Return [x, y] of the center of cell containing provided text 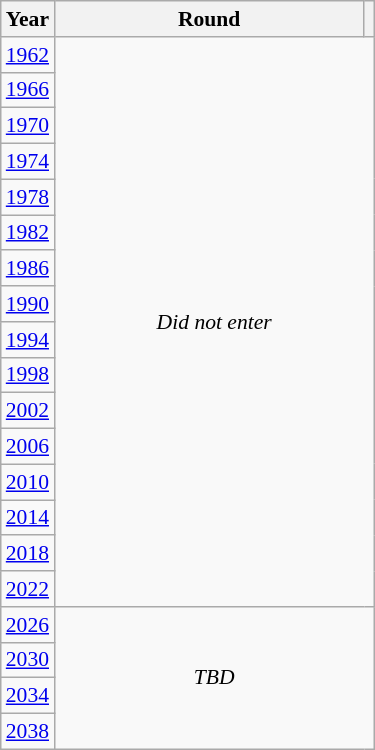
TBD [214, 678]
1974 [28, 162]
2030 [28, 660]
2010 [28, 482]
1994 [28, 340]
Did not enter [214, 322]
1986 [28, 269]
2022 [28, 589]
1990 [28, 304]
2038 [28, 732]
1982 [28, 233]
Year [28, 19]
2034 [28, 696]
1978 [28, 197]
2018 [28, 554]
2014 [28, 518]
2026 [28, 625]
2002 [28, 411]
1998 [28, 375]
1970 [28, 126]
2006 [28, 447]
Round [209, 19]
1966 [28, 90]
1962 [28, 55]
